Output the (X, Y) coordinate of the center of the cell containing the given text.  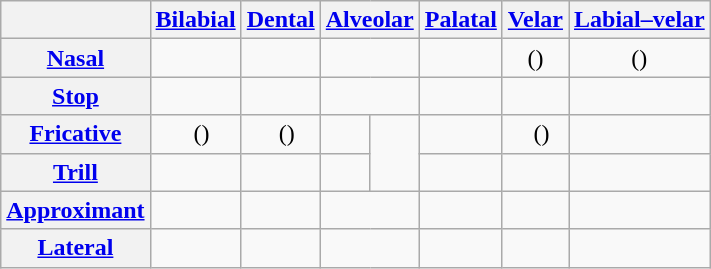
Dental (280, 20)
Fricative (76, 134)
Velar (535, 20)
Approximant (76, 210)
Alveolar (370, 20)
Nasal (76, 58)
Labial–velar (639, 20)
Palatal (460, 20)
Trill (76, 172)
Stop (76, 96)
Lateral (76, 248)
Bilabial (196, 20)
